Detect which cell encompasses the target text, then output its (X, Y) center coordinate. 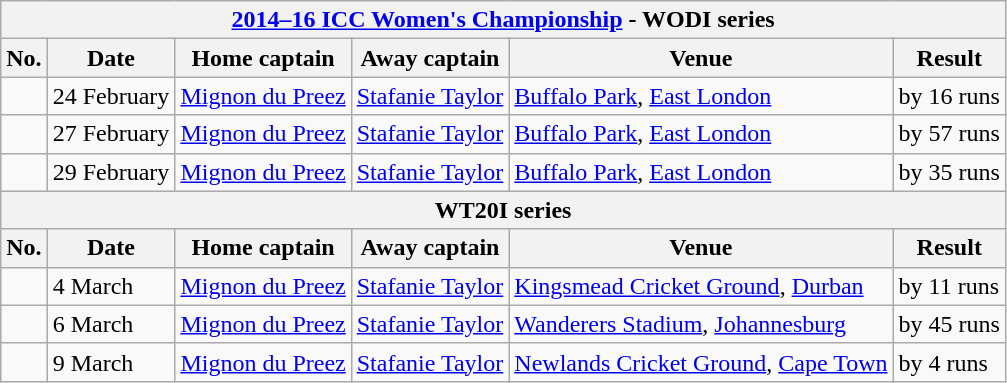
27 February (111, 134)
by 35 runs (949, 172)
6 March (111, 324)
by 11 runs (949, 286)
WT20I series (504, 210)
9 March (111, 362)
24 February (111, 96)
Newlands Cricket Ground, Cape Town (701, 362)
by 57 runs (949, 134)
by 16 runs (949, 96)
4 March (111, 286)
29 February (111, 172)
by 4 runs (949, 362)
Kingsmead Cricket Ground, Durban (701, 286)
2014–16 ICC Women's Championship - WODI series (504, 20)
by 45 runs (949, 324)
Wanderers Stadium, Johannesburg (701, 324)
